Output the [X, Y] coordinate of the center of the cell containing the given text.  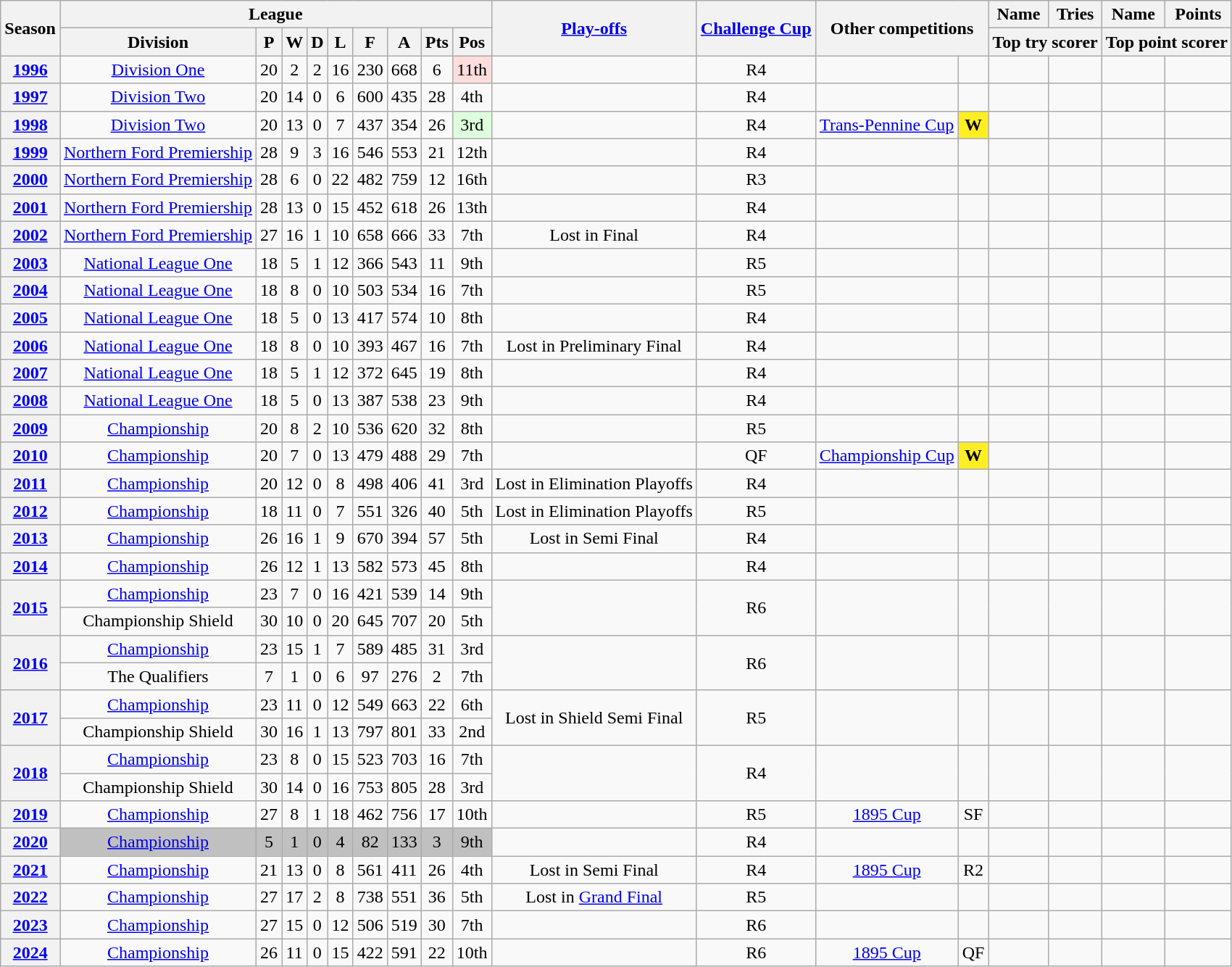
2019 [30, 815]
D [317, 42]
Trans-Pennine Cup [887, 125]
2009 [30, 428]
546 [370, 152]
12th [472, 152]
354 [404, 125]
League [275, 14]
707 [404, 621]
97 [370, 676]
Challenge Cup [756, 28]
805 [404, 787]
29 [436, 456]
759 [404, 180]
498 [370, 483]
16th [472, 180]
36 [436, 897]
Other competitions [902, 28]
L [341, 42]
437 [370, 125]
Points [1198, 14]
32 [436, 428]
2022 [30, 897]
462 [370, 815]
539 [404, 594]
482 [370, 180]
503 [370, 290]
756 [404, 815]
600 [370, 97]
467 [404, 346]
479 [370, 456]
372 [370, 373]
Division One [158, 70]
485 [404, 649]
2003 [30, 262]
19 [436, 373]
Season [30, 28]
2016 [30, 663]
591 [404, 953]
2006 [30, 346]
31 [436, 649]
553 [404, 152]
435 [404, 97]
574 [404, 318]
Lost in Shield Semi Final [594, 718]
R3 [756, 180]
538 [404, 401]
2015 [30, 607]
543 [404, 262]
452 [370, 207]
R2 [973, 870]
2023 [30, 925]
P [270, 42]
668 [404, 70]
2011 [30, 483]
422 [370, 953]
2004 [30, 290]
2000 [30, 180]
2018 [30, 773]
703 [404, 759]
573 [404, 566]
133 [404, 842]
797 [370, 731]
Tries [1075, 14]
1997 [30, 97]
11th [472, 70]
Lost in Grand Final [594, 897]
393 [370, 346]
2010 [30, 456]
2007 [30, 373]
57 [436, 539]
421 [370, 594]
589 [370, 649]
SF [973, 815]
406 [404, 483]
Pts [436, 42]
658 [370, 235]
Championship Cup [887, 456]
4 [341, 842]
2013 [30, 539]
Play-offs [594, 28]
534 [404, 290]
230 [370, 70]
506 [370, 925]
738 [370, 897]
1996 [30, 70]
2002 [30, 235]
366 [370, 262]
417 [370, 318]
Lost in Preliminary Final [594, 346]
The Qualifiers [158, 676]
1999 [30, 152]
666 [404, 235]
Top point scorer [1167, 42]
618 [404, 207]
670 [370, 539]
387 [370, 401]
488 [404, 456]
Pos [472, 42]
523 [370, 759]
40 [436, 511]
A [404, 42]
2012 [30, 511]
394 [404, 539]
82 [370, 842]
45 [436, 566]
326 [404, 511]
41 [436, 483]
Top try scorer [1045, 42]
Lost in Final [594, 235]
2nd [472, 731]
1998 [30, 125]
2001 [30, 207]
Division [158, 42]
620 [404, 428]
519 [404, 925]
411 [404, 870]
801 [404, 731]
2017 [30, 718]
2005 [30, 318]
2008 [30, 401]
13th [472, 207]
2020 [30, 842]
6th [472, 704]
2014 [30, 566]
276 [404, 676]
F [370, 42]
663 [404, 704]
582 [370, 566]
561 [370, 870]
2021 [30, 870]
2024 [30, 953]
536 [370, 428]
549 [370, 704]
753 [370, 787]
